Search for the cell housing the specified text and yield its (X, Y) center coordinate. 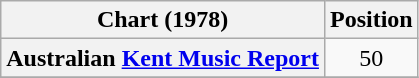
Position (371, 20)
50 (371, 58)
Chart (1978) (163, 20)
Australian Kent Music Report (163, 58)
